Provide the [x, y] coordinate of the cell's center where the given text is located.  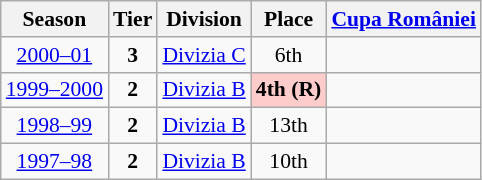
4th (R) [289, 90]
1997–98 [54, 162]
2000–01 [54, 55]
1998–99 [54, 126]
Place [289, 19]
10th [289, 162]
Season [54, 19]
Divizia C [204, 55]
Tier [132, 19]
3 [132, 55]
Cupa României [404, 19]
Division [204, 19]
6th [289, 55]
13th [289, 126]
1999–2000 [54, 90]
